Find where the given text appears and provide that cell's center as (x, y) coordinate. 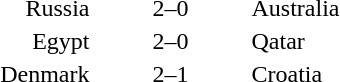
2–0 (170, 41)
